Output the [X, Y] coordinate of the center of the cell containing the given text.  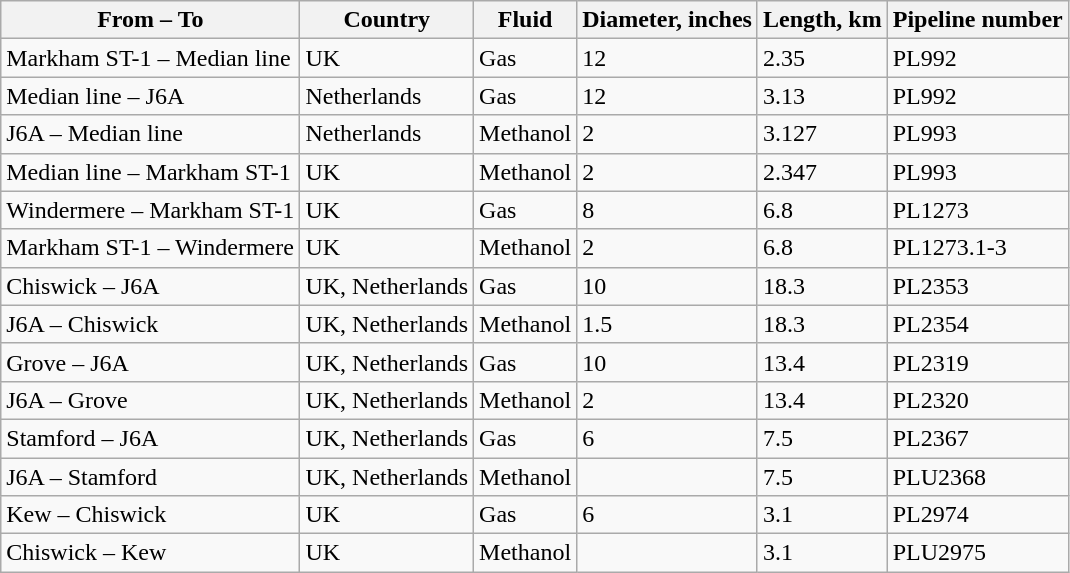
Chiswick – J6A [150, 286]
PL2319 [978, 362]
PL2367 [978, 438]
PL1273 [978, 210]
Diameter, inches [668, 20]
PL2353 [978, 286]
J6A – Stamford [150, 477]
3.127 [822, 134]
3.13 [822, 96]
Median line – J6A [150, 96]
Fluid [526, 20]
PL2974 [978, 515]
Country [387, 20]
PLU2975 [978, 553]
Windermere – Markham ST-1 [150, 210]
From – To [150, 20]
2.35 [822, 58]
Markham ST-1 – Windermere [150, 248]
Chiswick – Kew [150, 553]
PLU2368 [978, 477]
8 [668, 210]
Markham ST-1 – Median line [150, 58]
J6A – Median line [150, 134]
PL2320 [978, 400]
J6A – Chiswick [150, 324]
PL1273.1-3 [978, 248]
Length, km [822, 20]
J6A – Grove [150, 400]
Median line – Markham ST-1 [150, 172]
1.5 [668, 324]
2.347 [822, 172]
Stamford – J6A [150, 438]
Pipeline number [978, 20]
Grove – J6A [150, 362]
Kew – Chiswick [150, 515]
PL2354 [978, 324]
